From the cell containing the given text, extract its center point as [x, y] coordinate. 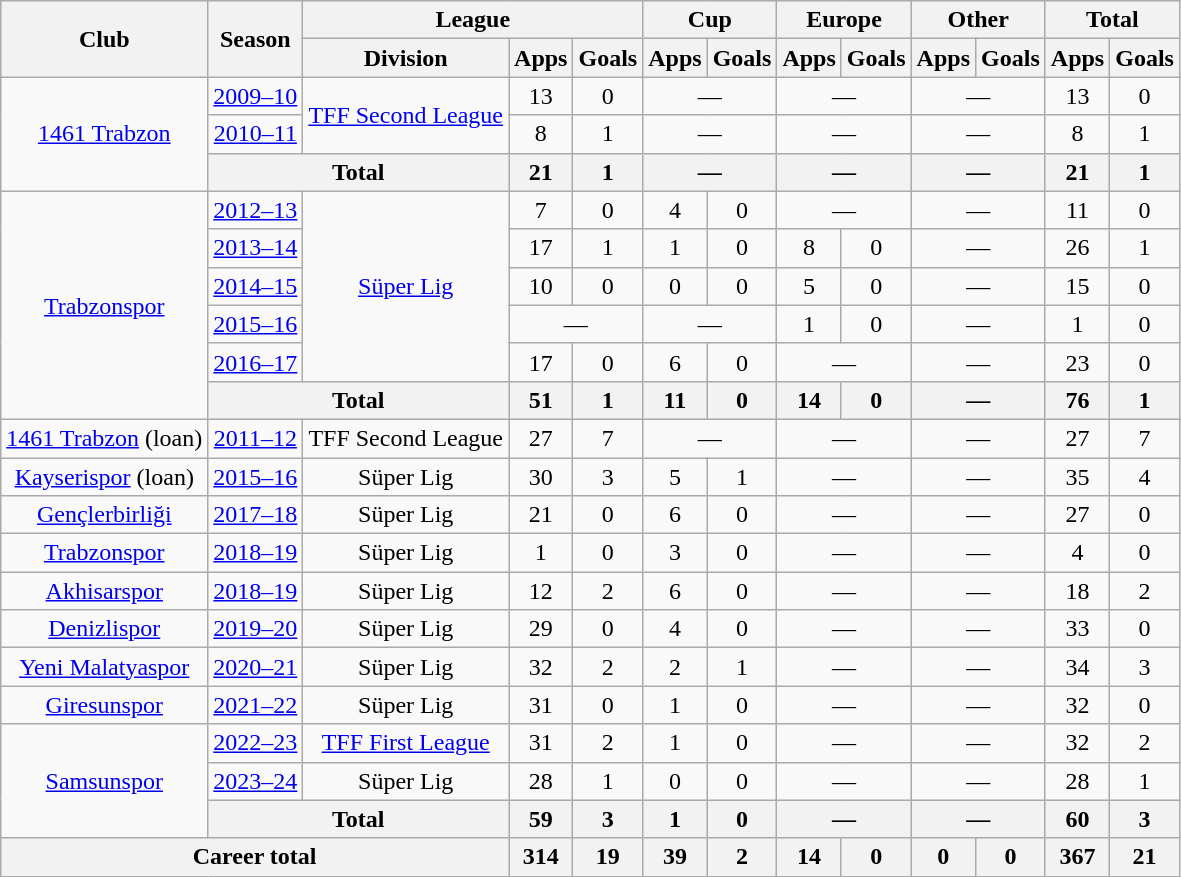
1461 Trabzon (loan) [104, 438]
Europe [844, 20]
2013–14 [256, 248]
Kayserispor (loan) [104, 477]
2010–11 [256, 134]
2023–24 [256, 781]
Giresunspor [104, 705]
15 [1077, 286]
76 [1077, 400]
Denizlispor [104, 629]
1461 Trabzon [104, 134]
12 [541, 591]
Season [256, 39]
35 [1077, 477]
51 [541, 400]
26 [1077, 248]
30 [541, 477]
2022–23 [256, 743]
Career total [255, 857]
33 [1077, 629]
Akhisarspor [104, 591]
2011–12 [256, 438]
Samsunspor [104, 781]
2021–22 [256, 705]
Yeni Malatyaspor [104, 667]
34 [1077, 667]
Division [406, 58]
2012–13 [256, 210]
Other [978, 20]
2019–20 [256, 629]
19 [608, 857]
2014–15 [256, 286]
29 [541, 629]
18 [1077, 591]
Cup [710, 20]
Gençlerbirliği [104, 515]
39 [675, 857]
2020–21 [256, 667]
10 [541, 286]
2009–10 [256, 96]
League [473, 20]
2016–17 [256, 362]
23 [1077, 362]
Club [104, 39]
59 [541, 819]
367 [1077, 857]
TFF First League [406, 743]
2017–18 [256, 515]
314 [541, 857]
60 [1077, 819]
